Return the [x, y] coordinate for the center point of the cell that contains the specified text.  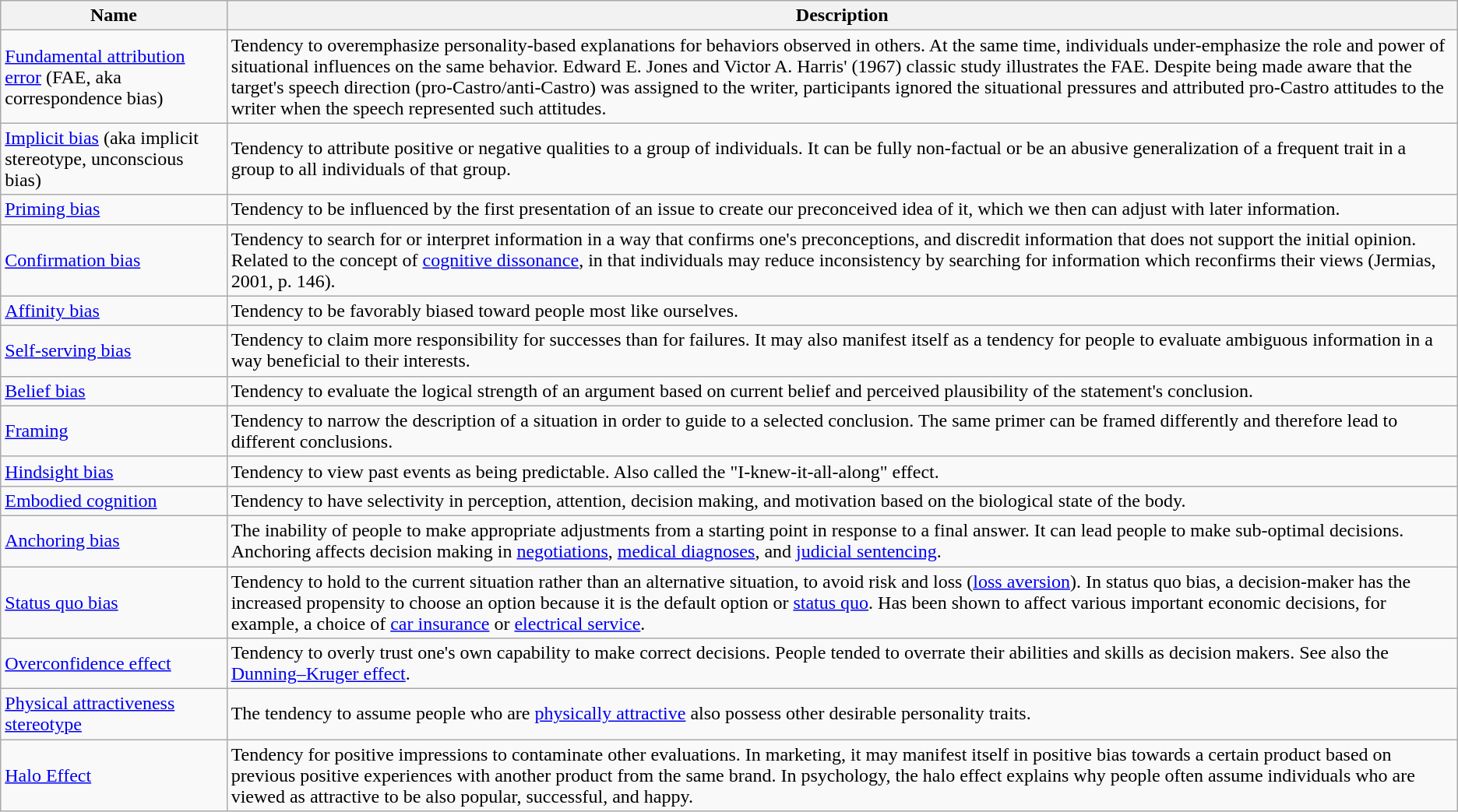
Overconfidence effect [114, 663]
Self-serving bias [114, 350]
Affinity bias [114, 311]
Belief bias [114, 391]
Tendency to have selectivity in perception, attention, decision making, and motivation based on the biological state of the body. [842, 501]
Halo Effect [114, 775]
Name [114, 16]
Tendency to evaluate the logical strength of an argument based on current belief and perceived plausibility of the statement's conclusion. [842, 391]
Physical attractiveness stereotype [114, 715]
Description [842, 16]
Embodied cognition [114, 501]
Status quo bias [114, 603]
Confirmation bias [114, 260]
Anchoring bias [114, 540]
Tendency to view past events as being predictable. Also called the "I-knew-it-all-along" effect. [842, 471]
Priming bias [114, 209]
Tendency to be favorably biased toward people most like ourselves. [842, 311]
Framing [114, 431]
Implicit bias (aka implicit stereotype, unconscious bias) [114, 159]
Fundamental attribution error (FAE, aka correspondence bias) [114, 76]
The tendency to assume people who are physically attractive also possess other desirable personality traits. [842, 715]
Hindsight bias [114, 471]
